Return [x, y] of the center of cell containing provided text 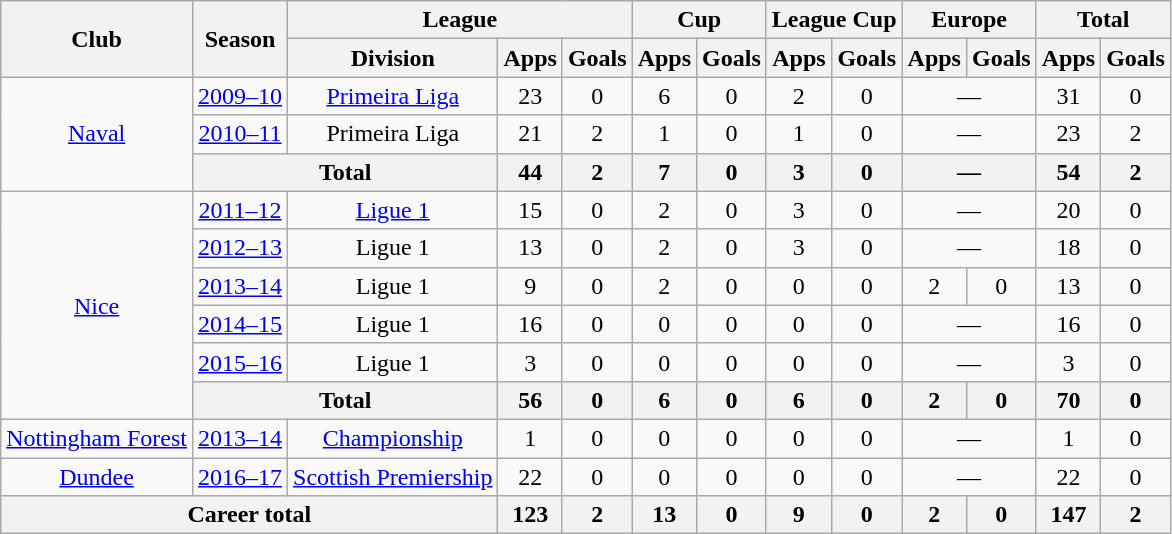
20 [1068, 210]
Season [240, 39]
147 [1068, 515]
2014–15 [240, 324]
Dundee [97, 477]
44 [530, 172]
2009–10 [240, 96]
7 [664, 172]
2010–11 [240, 134]
League [460, 20]
70 [1068, 400]
2016–17 [240, 477]
54 [1068, 172]
31 [1068, 96]
Club [97, 39]
56 [530, 400]
15 [530, 210]
Europe [969, 20]
Naval [97, 134]
Career total [250, 515]
2011–12 [240, 210]
123 [530, 515]
21 [530, 134]
18 [1068, 248]
2015–16 [240, 362]
2012–13 [240, 248]
Nice [97, 305]
Championship [393, 438]
League Cup [834, 20]
Cup [699, 20]
Nottingham Forest [97, 438]
Scottish Premiership [393, 477]
Division [393, 58]
